From the cell containing the given text, extract its center point as (x, y) coordinate. 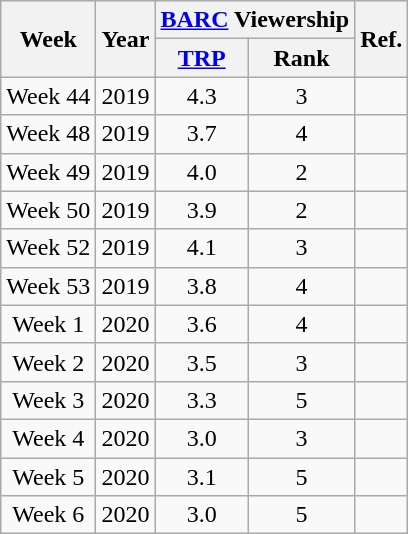
4.3 (202, 96)
Week 2 (48, 362)
4.1 (202, 248)
Week 1 (48, 324)
Week 48 (48, 134)
Week 5 (48, 477)
Week 4 (48, 438)
Week 3 (48, 400)
4.0 (202, 172)
Week 50 (48, 210)
Year (126, 39)
3.1 (202, 477)
Week 6 (48, 515)
3.9 (202, 210)
Week 53 (48, 286)
3.8 (202, 286)
3.7 (202, 134)
Week 44 (48, 96)
BARC Viewership (255, 20)
3.5 (202, 362)
3.3 (202, 400)
3.6 (202, 324)
Ref. (382, 39)
Rank (301, 58)
Week 52 (48, 248)
Week (48, 39)
TRP (202, 58)
Week 49 (48, 172)
